Find where the given text appears and provide that cell's center as [X, Y] coordinate. 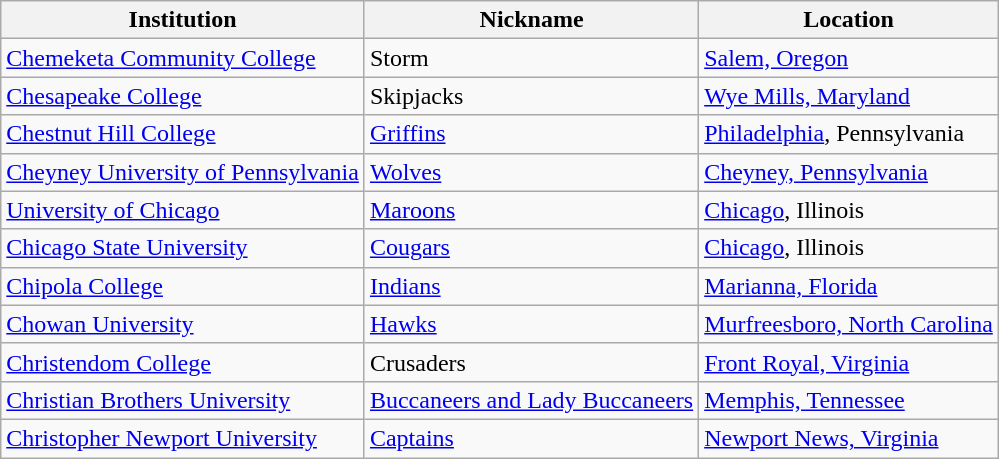
Griffins [531, 134]
Chesapeake College [183, 96]
Wolves [531, 172]
Memphis, Tennessee [849, 400]
Murfreesboro, North Carolina [849, 324]
Location [849, 20]
Cheyney University of Pennsylvania [183, 172]
Nickname [531, 20]
Captains [531, 438]
Salem, Oregon [849, 58]
Christopher Newport University [183, 438]
Skipjacks [531, 96]
Chipola College [183, 286]
Wye Mills, Maryland [849, 96]
Newport News, Virginia [849, 438]
Christian Brothers University [183, 400]
Philadelphia, Pennsylvania [849, 134]
Chowan University [183, 324]
Cheyney, Pennsylvania [849, 172]
University of Chicago [183, 210]
Hawks [531, 324]
Indians [531, 286]
Buccaneers and Lady Buccaneers [531, 400]
Front Royal, Virginia [849, 362]
Cougars [531, 248]
Chestnut Hill College [183, 134]
Storm [531, 58]
Institution [183, 20]
Maroons [531, 210]
Chemeketa Community College [183, 58]
Crusaders [531, 362]
Chicago State University [183, 248]
Christendom College [183, 362]
Marianna, Florida [849, 286]
